Extract the (X, Y) coordinate from the center of the cell holding the provided text.  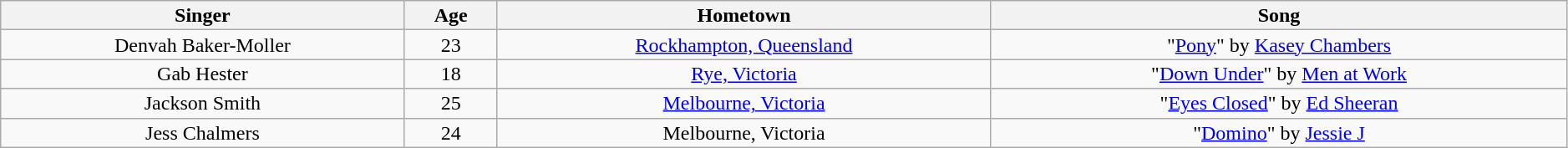
"Domino" by Jessie J (1280, 132)
24 (451, 132)
Rockhampton, Queensland (743, 45)
Jess Chalmers (202, 132)
Denvah Baker-Moller (202, 45)
Jackson Smith (202, 104)
25 (451, 104)
Gab Hester (202, 74)
Singer (202, 15)
Hometown (743, 15)
Rye, Victoria (743, 74)
Song (1280, 15)
"Eyes Closed" by Ed Sheeran (1280, 104)
18 (451, 74)
Age (451, 15)
23 (451, 45)
"Down Under" by Men at Work (1280, 74)
"Pony" by Kasey Chambers (1280, 45)
